Find where the given text appears and provide that cell's center as (x, y) coordinate. 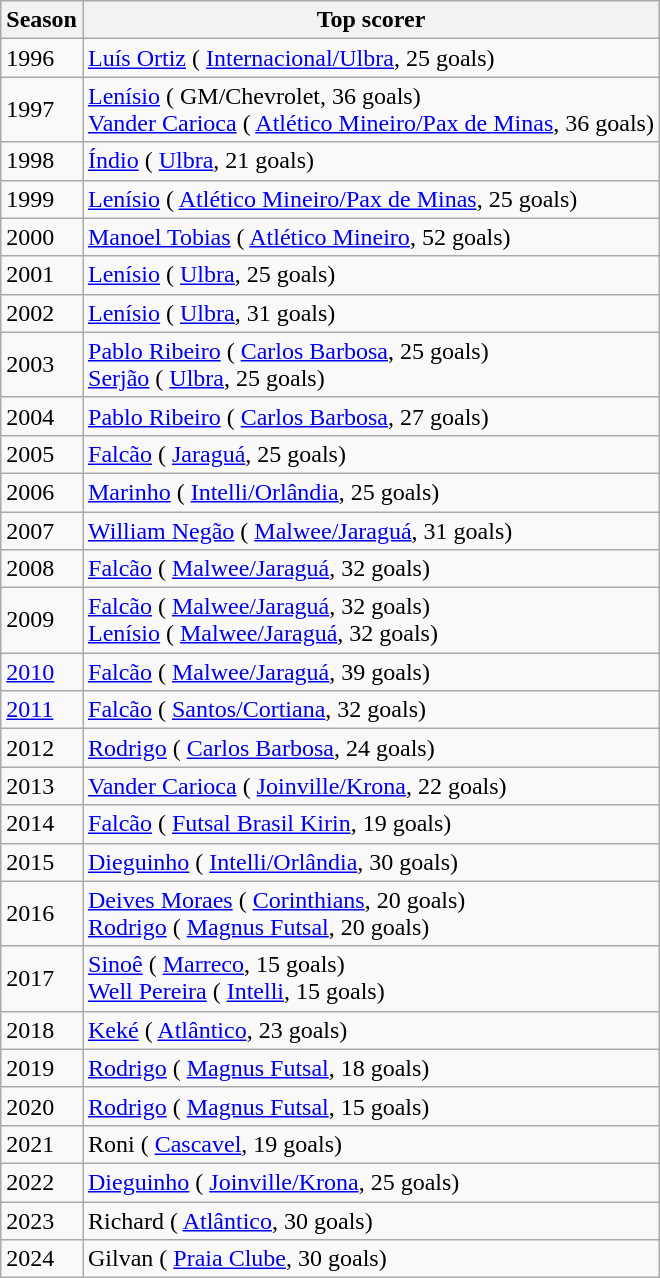
Pablo Ribeiro ( Carlos Barbosa, 27 goals) (370, 416)
Falcão ( Malwee/Jaraguá, 32 goals) Lenísio ( Malwee/Jaraguá, 32 goals) (370, 620)
2023 (42, 1221)
Season (42, 20)
Pablo Ribeiro ( Carlos Barbosa, 25 goals) Serjão ( Ulbra, 25 goals) (370, 364)
2021 (42, 1144)
Rodrigo ( Magnus Futsal, 18 goals) (370, 1068)
2024 (42, 1259)
Gilvan ( Praia Clube, 30 goals) (370, 1259)
Lenísio ( Ulbra, 25 goals) (370, 275)
Rodrigo ( Magnus Futsal, 15 goals) (370, 1106)
2003 (42, 364)
Falcão ( Santos/Cortiana, 32 goals) (370, 710)
2009 (42, 620)
Keké ( Atlântico, 23 goals) (370, 1030)
2014 (42, 824)
2018 (42, 1030)
2022 (42, 1182)
Falcão ( Jaraguá, 25 goals) (370, 454)
1999 (42, 199)
2015 (42, 862)
Índio ( Ulbra, 21 goals) (370, 161)
Lenísio ( Atlético Mineiro/Pax de Minas, 25 goals) (370, 199)
Falcão ( Malwee/Jaraguá, 32 goals) (370, 569)
2006 (42, 492)
2016 (42, 914)
Richard ( Atlântico, 30 goals) (370, 1221)
2019 (42, 1068)
2004 (42, 416)
Falcão ( Futsal Brasil Kirin, 19 goals) (370, 824)
Luís Ortiz ( Internacional/Ulbra, 25 goals) (370, 58)
Top scorer (370, 20)
2008 (42, 569)
Falcão ( Malwee/Jaraguá, 39 goals) (370, 672)
Sinoê ( Marreco, 15 goals) Well Pereira ( Intelli, 15 goals) (370, 978)
2002 (42, 313)
2017 (42, 978)
2020 (42, 1106)
Rodrigo ( Carlos Barbosa, 24 goals) (370, 748)
Deives Moraes ( Corinthians, 20 goals) Rodrigo ( Magnus Futsal, 20 goals) (370, 914)
2005 (42, 454)
Lenísio ( GM/Chevrolet, 36 goals) Vander Carioca ( Atlético Mineiro/Pax de Minas, 36 goals) (370, 110)
1997 (42, 110)
1996 (42, 58)
2001 (42, 275)
William Negão ( Malwee/Jaraguá, 31 goals) (370, 531)
Dieguinho ( Intelli/Orlândia, 30 goals) (370, 862)
1998 (42, 161)
Marinho ( Intelli/Orlândia, 25 goals) (370, 492)
2012 (42, 748)
2011 (42, 710)
Vander Carioca ( Joinville/Krona, 22 goals) (370, 786)
2010 (42, 672)
Dieguinho ( Joinville/Krona, 25 goals) (370, 1182)
2000 (42, 237)
Lenísio ( Ulbra, 31 goals) (370, 313)
Roni ( Cascavel, 19 goals) (370, 1144)
2007 (42, 531)
2013 (42, 786)
Manoel Tobias ( Atlético Mineiro, 52 goals) (370, 237)
